Scan for the cell matching the given text and deliver its [x, y] coordinate at center. 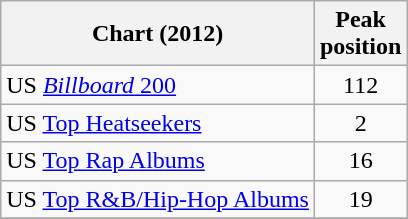
US Top Rap Albums [158, 161]
US Billboard 200 [158, 85]
19 [360, 199]
112 [360, 85]
US Top Heatseekers [158, 123]
US Top R&B/Hip-Hop Albums [158, 199]
Chart (2012) [158, 34]
2 [360, 123]
16 [360, 161]
Peakposition [360, 34]
